Return (X, Y) of the center of cell containing provided text 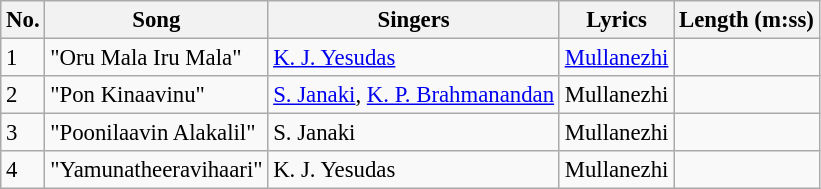
3 (23, 133)
1 (23, 58)
Lyrics (616, 20)
"Yamunatheeravihaari" (156, 170)
"Oru Mala Iru Mala" (156, 58)
Length (m:ss) (746, 20)
Song (156, 20)
"Pon Kinaavinu" (156, 95)
S. Janaki (414, 133)
4 (23, 170)
"Poonilaavin Alakalil" (156, 133)
No. (23, 20)
2 (23, 95)
S. Janaki, K. P. Brahmanandan (414, 95)
Singers (414, 20)
